Output the [X, Y] coordinate of the center of the cell containing the given text.  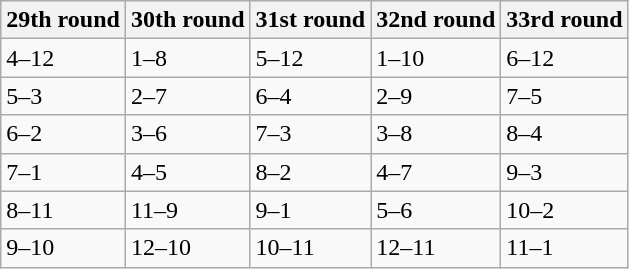
3–6 [188, 134]
2–7 [188, 96]
33rd round [564, 20]
8–4 [564, 134]
11–9 [188, 210]
5–6 [436, 210]
10–11 [310, 248]
3–8 [436, 134]
32nd round [436, 20]
5–12 [310, 58]
12–11 [436, 248]
2–9 [436, 96]
7–1 [64, 172]
31st round [310, 20]
5–3 [64, 96]
7–5 [564, 96]
1–10 [436, 58]
12–10 [188, 248]
4–5 [188, 172]
9–10 [64, 248]
6–2 [64, 134]
1–8 [188, 58]
4–12 [64, 58]
8–11 [64, 210]
6–4 [310, 96]
4–7 [436, 172]
8–2 [310, 172]
7–3 [310, 134]
9–1 [310, 210]
11–1 [564, 248]
29th round [64, 20]
30th round [188, 20]
9–3 [564, 172]
10–2 [564, 210]
6–12 [564, 58]
